Capture the cell that displays the provided text and extract its [X, Y] central coordinate. 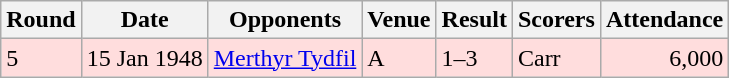
Merthyr Tydfil [285, 58]
1–3 [474, 58]
5 [41, 58]
A [399, 58]
Attendance [664, 20]
Round [41, 20]
6,000 [664, 58]
Date [144, 20]
Venue [399, 20]
Carr [556, 58]
15 Jan 1948 [144, 58]
Scorers [556, 20]
Result [474, 20]
Opponents [285, 20]
